Locate the cell with the specified text and output its [X, Y] center coordinate. 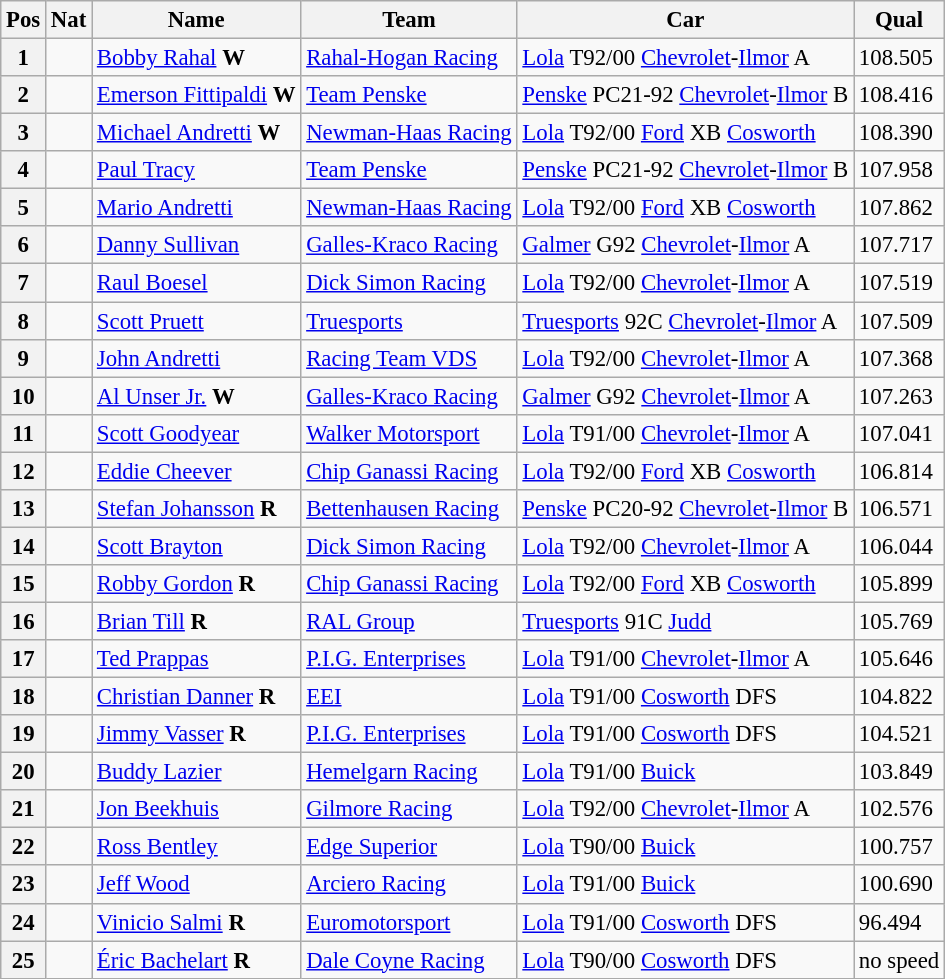
Buddy Lazier [196, 772]
Jon Beekhuis [196, 809]
Name [196, 20]
96.494 [900, 922]
2 [24, 95]
107.263 [900, 396]
107.519 [900, 283]
14 [24, 546]
105.769 [900, 621]
8 [24, 321]
104.521 [900, 734]
19 [24, 734]
107.862 [900, 208]
John Andretti [196, 358]
107.717 [900, 245]
no speed [900, 960]
Gilmore Racing [409, 809]
Bobby Rahal W [196, 58]
Scott Brayton [196, 546]
107.368 [900, 358]
9 [24, 358]
Ross Bentley [196, 847]
107.958 [900, 170]
Eddie Cheever [196, 471]
21 [24, 809]
Danny Sullivan [196, 245]
Jeff Wood [196, 885]
Arciero Racing [409, 885]
Emerson Fittipaldi W [196, 95]
Edge Superior [409, 847]
Racing Team VDS [409, 358]
106.814 [900, 471]
Rahal-Hogan Racing [409, 58]
108.390 [900, 133]
Mario Andretti [196, 208]
5 [24, 208]
Pos [24, 20]
18 [24, 697]
Truesports 91C Judd [686, 621]
12 [24, 471]
17 [24, 659]
25 [24, 960]
22 [24, 847]
7 [24, 283]
106.571 [900, 509]
Scott Pruett [196, 321]
10 [24, 396]
4 [24, 170]
104.822 [900, 697]
Brian Till R [196, 621]
108.505 [900, 58]
Christian Danner R [196, 697]
Scott Goodyear [196, 433]
20 [24, 772]
EEI [409, 697]
16 [24, 621]
105.646 [900, 659]
Jimmy Vasser R [196, 734]
15 [24, 584]
102.576 [900, 809]
Ted Prappas [196, 659]
106.044 [900, 546]
Dale Coyne Racing [409, 960]
Penske PC20-92 Chevrolet-Ilmor B [686, 509]
Michael Andretti W [196, 133]
Qual [900, 20]
23 [24, 885]
Al Unser Jr. W [196, 396]
Éric Bachelart R [196, 960]
Lola T90/00 Cosworth DFS [686, 960]
Team [409, 20]
Truesports 92C Chevrolet-Ilmor A [686, 321]
RAL Group [409, 621]
Lola T90/00 Buick [686, 847]
107.041 [900, 433]
Stefan Johansson R [196, 509]
Bettenhausen Racing [409, 509]
Walker Motorsport [409, 433]
6 [24, 245]
107.509 [900, 321]
1 [24, 58]
105.899 [900, 584]
Raul Boesel [196, 283]
Robby Gordon R [196, 584]
Vinicio Salmi R [196, 922]
100.757 [900, 847]
Car [686, 20]
Paul Tracy [196, 170]
100.690 [900, 885]
Hemelgarn Racing [409, 772]
Euromotorsport [409, 922]
13 [24, 509]
Truesports [409, 321]
108.416 [900, 95]
3 [24, 133]
Nat [69, 20]
103.849 [900, 772]
11 [24, 433]
24 [24, 922]
